Output the (X, Y) coordinate of the center of the cell containing the given text.  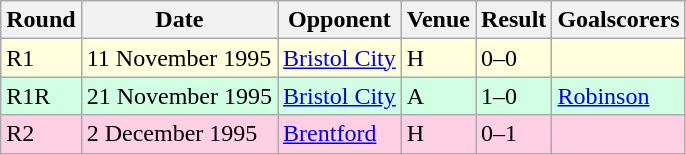
Round (41, 20)
R1R (41, 96)
Result (514, 20)
A (438, 96)
Date (179, 20)
Robinson (618, 96)
Goalscorers (618, 20)
0–0 (514, 58)
2 December 1995 (179, 134)
Opponent (340, 20)
0–1 (514, 134)
R2 (41, 134)
R1 (41, 58)
Brentford (340, 134)
21 November 1995 (179, 96)
1–0 (514, 96)
Venue (438, 20)
11 November 1995 (179, 58)
